Identify which cell holds the provided text, then report its [x, y] central coordinate. 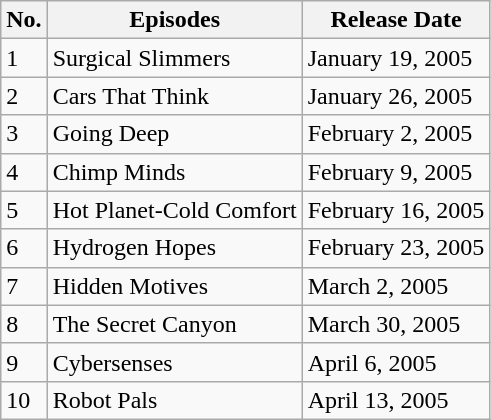
5 [24, 210]
Cybersenses [174, 362]
Hidden Motives [174, 286]
4 [24, 172]
Chimp Minds [174, 172]
March 30, 2005 [396, 324]
1 [24, 58]
Robot Pals [174, 400]
February 9, 2005 [396, 172]
Episodes [174, 20]
10 [24, 400]
February 16, 2005 [396, 210]
Cars That Think [174, 96]
8 [24, 324]
3 [24, 134]
January 19, 2005 [396, 58]
February 2, 2005 [396, 134]
February 23, 2005 [396, 248]
April 6, 2005 [396, 362]
6 [24, 248]
The Secret Canyon [174, 324]
Release Date [396, 20]
No. [24, 20]
Hot Planet-Cold Comfort [174, 210]
7 [24, 286]
March 2, 2005 [396, 286]
9 [24, 362]
Surgical Slimmers [174, 58]
April 13, 2005 [396, 400]
Going Deep [174, 134]
January 26, 2005 [396, 96]
2 [24, 96]
Hydrogen Hopes [174, 248]
